Return the [x, y] coordinate for the center point of the cell that contains the specified text.  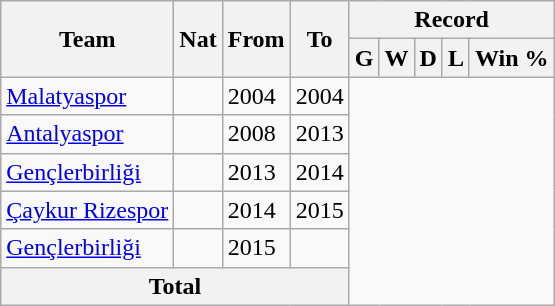
Total [175, 286]
Çaykur Rizespor [88, 210]
To [320, 39]
W [396, 58]
From [256, 39]
D [428, 58]
G [364, 58]
L [456, 58]
2008 [256, 134]
Nat [198, 39]
Malatyaspor [88, 96]
Antalyaspor [88, 134]
Record [452, 20]
Win % [512, 58]
Team [88, 39]
